Find where the given text appears and provide that cell's center as [x, y] coordinate. 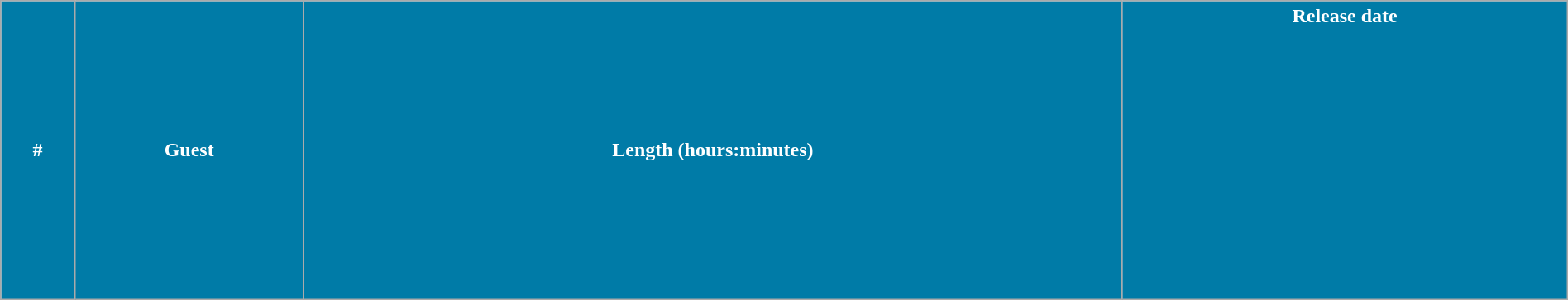
Release date [1345, 150]
# [38, 150]
Guest [189, 150]
Length (hours:minutes) [713, 150]
